Search for the cell housing the specified text and yield its (x, y) center coordinate. 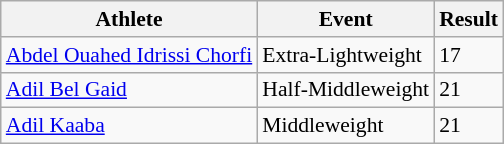
Middleweight (346, 126)
17 (468, 55)
Abdel Ouahed Idrissi Chorfi (130, 55)
Result (468, 19)
Extra-Lightweight (346, 55)
Half-Middleweight (346, 90)
Athlete (130, 19)
Event (346, 19)
Adil Bel Gaid (130, 90)
Adil Kaaba (130, 126)
